Determine the [X, Y] coordinate at the center of the cell enclosing the given text.  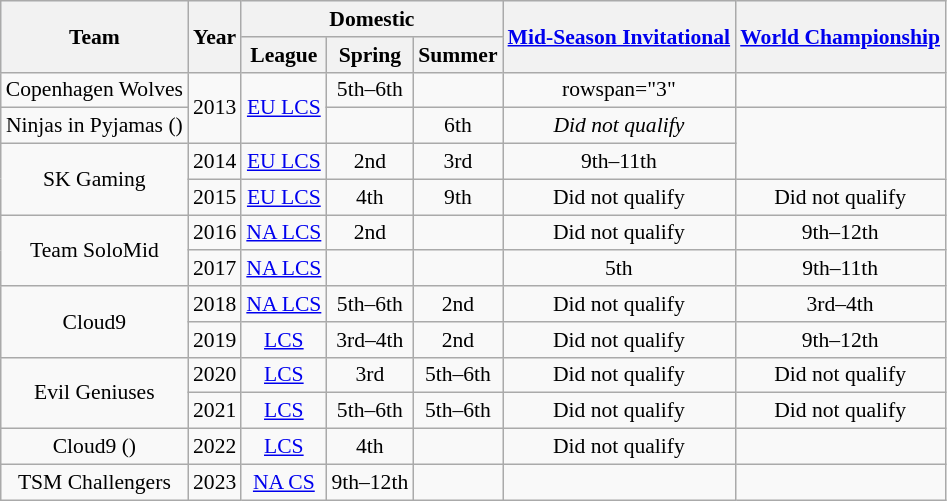
Copenhagen Wolves [94, 90]
2021 [214, 411]
NA CS [284, 482]
2013 [214, 108]
2014 [214, 162]
2019 [214, 340]
Domestic [372, 19]
TSM Challengers [94, 482]
2017 [214, 269]
2015 [214, 197]
5th [620, 269]
Team [94, 36]
Ninjas in Pyjamas () [94, 126]
2020 [214, 375]
2016 [214, 233]
2018 [214, 304]
Mid-Season Invitational [620, 36]
Evil Geniuses [94, 392]
Cloud9 [94, 322]
SK Gaming [94, 180]
rowspan="3" [620, 90]
Year [214, 36]
9th [458, 197]
Summer [458, 55]
2023 [214, 482]
World Championship [840, 36]
6th [458, 126]
2022 [214, 447]
Cloud9 () [94, 447]
Team SoloMid [94, 250]
Spring [370, 55]
League [284, 55]
